Pinpoint the cell where the given text exists, returning its (x, y) midpoint coordinate. 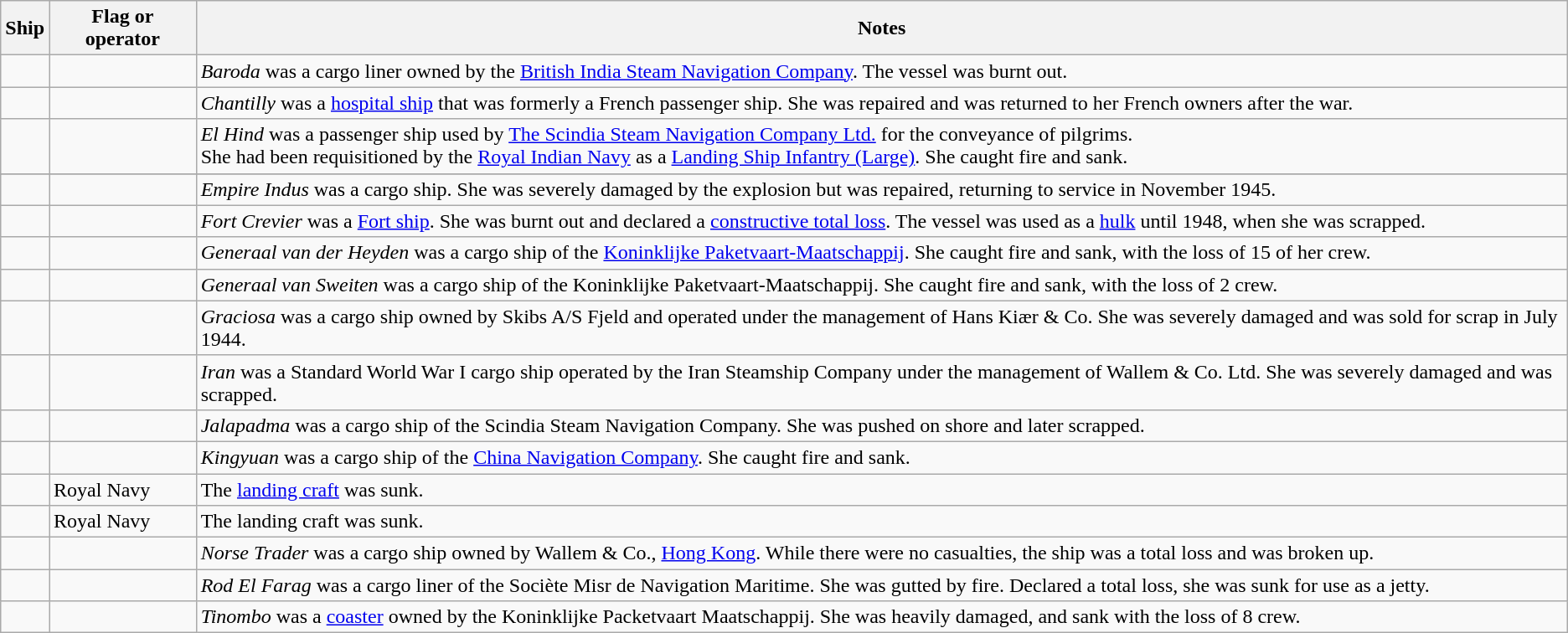
Empire Indus was a cargo ship. She was severely damaged by the explosion but was repaired, returning to service in November 1945. (881, 189)
Notes (881, 28)
Tinombo was a coaster owned by the Koninklijke Packetvaart Maatschappij. She was heavily damaged, and sank with the loss of 8 crew. (881, 617)
Chantilly was a hospital ship that was formerly a French passenger ship. She was repaired and was returned to her French owners after the war. (881, 103)
Flag or operator (123, 28)
Jalapadma was a cargo ship of the Scindia Steam Navigation Company. She was pushed on shore and later scrapped. (881, 425)
Generaal van Sweiten was a cargo ship of the Koninklijke Paketvaart-Maatschappij. She caught fire and sank, with the loss of 2 crew. (881, 285)
Generaal van der Heyden was a cargo ship of the Koninklijke Paketvaart-Maatschappij. She caught fire and sank, with the loss of 15 of her crew. (881, 253)
Ship (25, 28)
Baroda was a cargo liner owned by the British India Steam Navigation Company. The vessel was burnt out. (881, 71)
Kingyuan was a cargo ship of the China Navigation Company. She caught fire and sank. (881, 457)
Norse Trader was a cargo ship owned by Wallem & Co., Hong Kong. While there were no casualties, the ship was a total loss and was broken up. (881, 553)
